Scan for the cell matching the given text and deliver its (X, Y) coordinate at center. 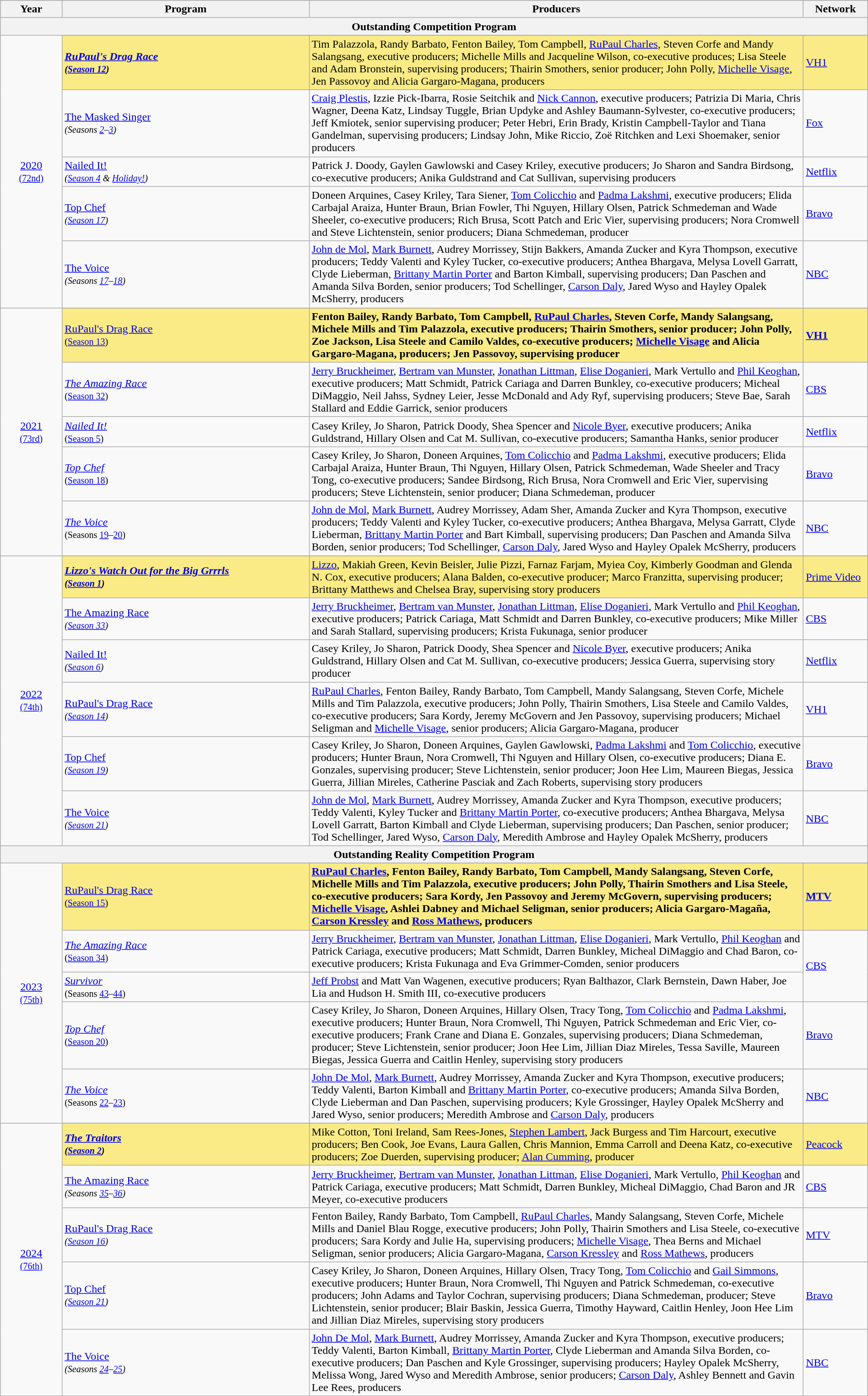
The Masked Singer(Seasons 2–3) (186, 123)
The Voice (Seasons 24–25) (186, 1362)
2021(73rd) (31, 431)
Network (836, 9)
Program (186, 9)
RuPaul's Drag Race (Season 15) (186, 896)
RuPaul's Drag Race (Season 14) (186, 710)
RuPaul's Drag Race (Season 12) (186, 62)
2020(72nd) (31, 171)
Year (31, 9)
2023(75th) (31, 993)
Top Chef (Season 20) (186, 1035)
Fox (836, 123)
Nailed It!(Season 6) (186, 661)
The Traitors(Season 2) (186, 1144)
Top Chef (Season 21) (186, 1295)
The Voice (Seasons 22–23) (186, 1096)
Top Chef (Season 18) (186, 473)
2024(76th) (31, 1259)
2022(74th) (31, 701)
The Voice (Seasons 19–20) (186, 528)
Prime Video (836, 577)
Top Chef (Season 17) (186, 213)
The Voice (Seasons 17–18) (186, 274)
Nailed It!(Season 5) (186, 431)
The Amazing Race (Season 34) (186, 951)
Nailed It! (Season 4 & Holiday!) (186, 171)
The Amazing Race (Seasons 35–36) (186, 1186)
RuPaul's Drag Race (Season 13) (186, 335)
The Amazing Race (Season 33) (186, 619)
RuPaul's Drag Race (Season 16) (186, 1234)
Outstanding Competition Program (434, 27)
Producers (556, 9)
Top Chef (Season 19) (186, 764)
Survivor(Seasons 43–44) (186, 987)
The Voice (Season 21) (186, 819)
Lizzo's Watch Out for the Big Grrrls (Season 1) (186, 577)
Peacock (836, 1144)
Outstanding Reality Competition Program (434, 854)
The Amazing Race (Season 32) (186, 389)
